Return the (x, y) coordinate for the center point of the cell that contains the specified text.  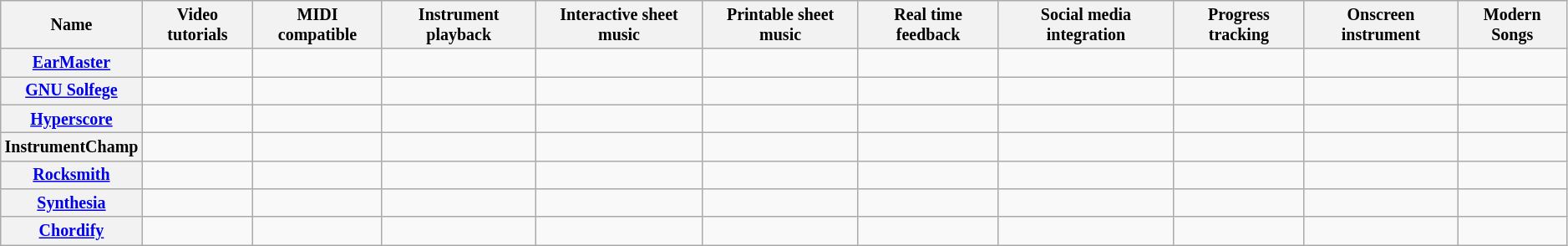
Printable sheet music (780, 25)
Interactive sheet music (619, 25)
Hyperscore (72, 119)
MIDI compatible (317, 25)
Video tutorials (197, 25)
Synthesia (72, 202)
Modern Songs (1512, 25)
GNU Solfege (72, 90)
Chordify (72, 231)
InstrumentChamp (72, 147)
Real time feedback (927, 25)
Onscreen instrument (1381, 25)
Social media integration (1086, 25)
Instrument playback (459, 25)
Name (72, 25)
EarMaster (72, 64)
Progress tracking (1239, 25)
Rocksmith (72, 174)
